Scan for the cell matching the given text and deliver its (x, y) coordinate at center. 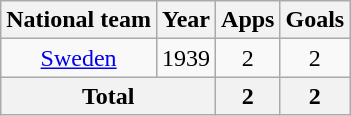
Goals (315, 20)
National team (79, 20)
Sweden (79, 58)
Year (186, 20)
1939 (186, 58)
Total (108, 96)
Apps (248, 20)
